Pinpoint the cell where the given text exists, returning its [X, Y] midpoint coordinate. 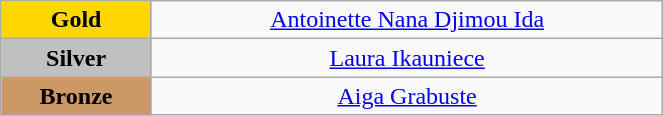
Aiga Grabuste [406, 96]
Gold [76, 20]
Bronze [76, 96]
Antoinette Nana Djimou Ida [406, 20]
Silver [76, 58]
Laura Ikauniece [406, 58]
